Capture the cell that displays the provided text and extract its (x, y) central coordinate. 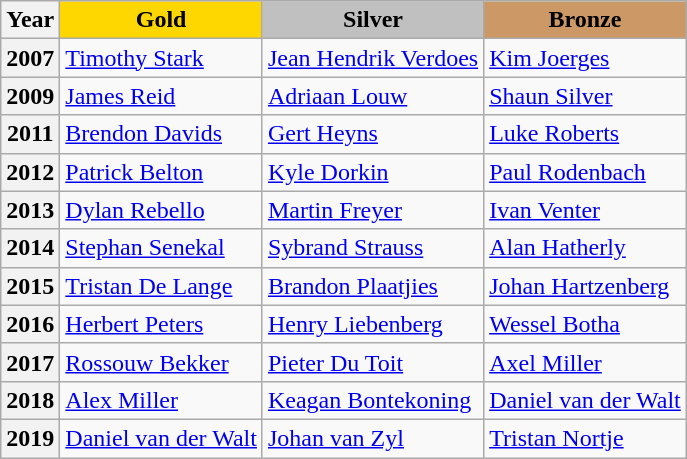
2014 (30, 248)
2016 (30, 324)
Silver (372, 20)
Jean Hendrik Verdoes (372, 58)
Pieter Du Toit (372, 362)
Adriaan Louw (372, 96)
Gold (162, 20)
Kyle Dorkin (372, 172)
Stephan Senekal (162, 248)
2017 (30, 362)
2011 (30, 134)
Wessel Botha (586, 324)
Kim Joerges (586, 58)
Dylan Rebello (162, 210)
Alex Miller (162, 400)
Patrick Belton (162, 172)
Tristan Nortje (586, 438)
Year (30, 20)
James Reid (162, 96)
2007 (30, 58)
Bronze (586, 20)
Johan van Zyl (372, 438)
Johan Hartzenberg (586, 286)
2018 (30, 400)
Martin Freyer (372, 210)
Henry Liebenberg (372, 324)
2012 (30, 172)
Keagan Bontekoning (372, 400)
Brendon Davids (162, 134)
2009 (30, 96)
Axel Miller (586, 362)
2013 (30, 210)
Sybrand Strauss (372, 248)
Timothy Stark (162, 58)
Shaun Silver (586, 96)
Brandon Plaatjies (372, 286)
Luke Roberts (586, 134)
Paul Rodenbach (586, 172)
Alan Hatherly (586, 248)
2019 (30, 438)
2015 (30, 286)
Rossouw Bekker (162, 362)
Tristan De Lange (162, 286)
Herbert Peters (162, 324)
Gert Heyns (372, 134)
Ivan Venter (586, 210)
